Search for the cell housing the specified text and yield its (X, Y) center coordinate. 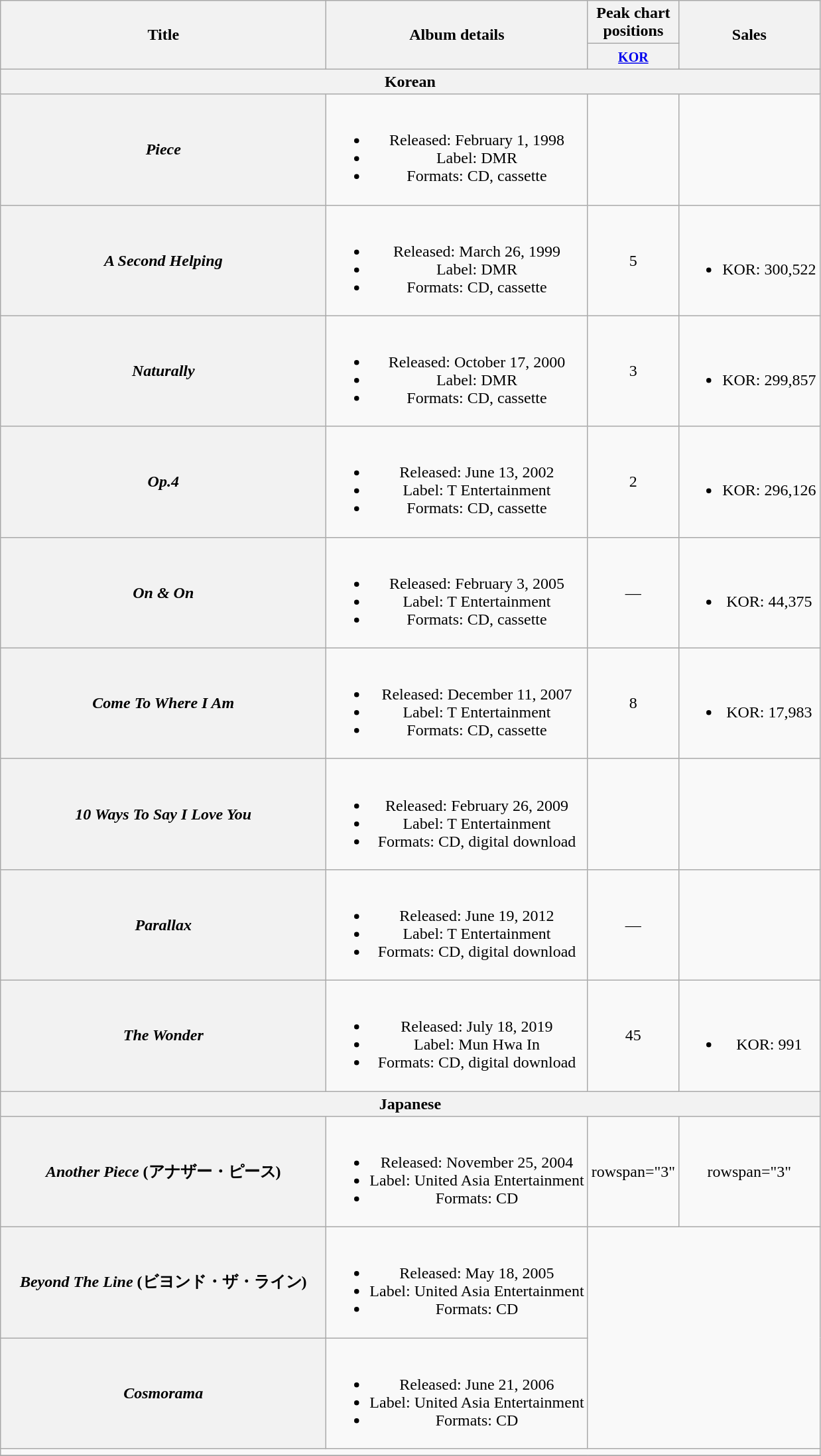
Sales (749, 34)
Beyond The Line (ビヨンド・ザ・ライン) (163, 1282)
KOR: 44,375 (749, 593)
On & On (163, 593)
Naturally (163, 371)
Title (163, 34)
Come To Where I Am (163, 703)
Another Piece (アナザー・ピース) (163, 1172)
KOR: 296,126 (749, 481)
Peak chart positions (633, 23)
Piece (163, 150)
Released: November 25, 2004Label: United Asia EntertainmentFormats: CD (457, 1172)
Released: July 18, 2019Label: Mun Hwa InFormats: CD, digital download (457, 1036)
Album details (457, 34)
The Wonder (163, 1036)
Released: February 3, 2005Label: T EntertainmentFormats: CD, cassette (457, 593)
Parallax (163, 924)
Released: February 1, 1998Label: DMRFormats: CD, cassette (457, 150)
Released: December 11, 2007Label: T EntertainmentFormats: CD, cassette (457, 703)
2 (633, 481)
Released: June 21, 2006Label: United Asia EntertainmentFormats: CD (457, 1394)
45 (633, 1036)
Released: February 26, 2009Label: T EntertainmentFormats: CD, digital download (457, 814)
Korean (410, 82)
Cosmorama (163, 1394)
Op.4 (163, 481)
3 (633, 371)
Released: March 26, 1999Label: DMRFormats: CD, cassette (457, 260)
Released: October 17, 2000Label: DMRFormats: CD, cassette (457, 371)
KOR: 299,857 (749, 371)
A Second Helping (163, 260)
Released: May 18, 2005Label: United Asia EntertainmentFormats: CD (457, 1282)
KOR (633, 56)
10 Ways To Say I Love You (163, 814)
Released: June 19, 2012Label: T EntertainmentFormats: CD, digital download (457, 924)
8 (633, 703)
Japanese (410, 1104)
KOR: 300,522 (749, 260)
Released: June 13, 2002Label: T EntertainmentFormats: CD, cassette (457, 481)
KOR: 991 (749, 1036)
KOR: 17,983 (749, 703)
5 (633, 260)
